Return the [x, y] coordinate for the center point of the cell that contains the specified text.  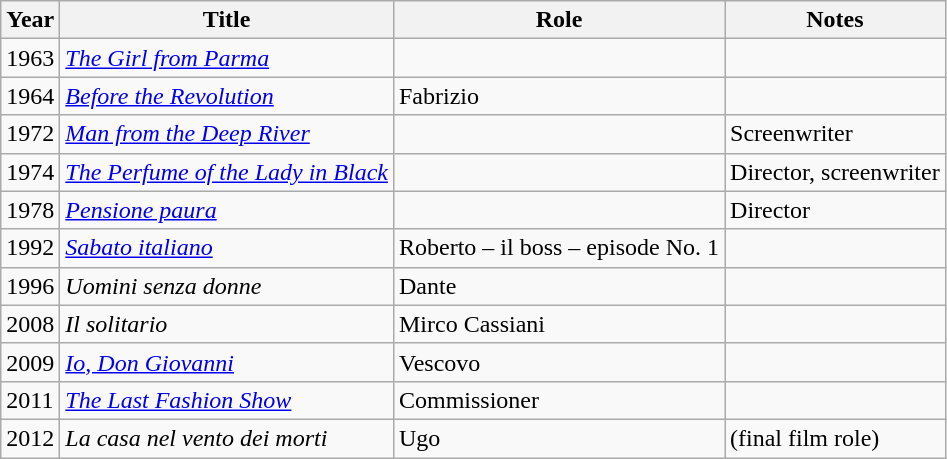
Sabato italiano [227, 248]
The Girl from Parma [227, 58]
1996 [30, 286]
2012 [30, 438]
1964 [30, 96]
2008 [30, 324]
Director, screenwriter [836, 172]
Fabrizio [558, 96]
(final film role) [836, 438]
Role [558, 20]
2011 [30, 400]
Year [30, 20]
Commissioner [558, 400]
Il solitario [227, 324]
Director [836, 210]
The Last Fashion Show [227, 400]
Mirco Cassiani [558, 324]
Title [227, 20]
Io, Don Giovanni [227, 362]
Vescovo [558, 362]
1978 [30, 210]
1963 [30, 58]
The Perfume of the Lady in Black [227, 172]
La casa nel vento dei morti [227, 438]
Screenwriter [836, 134]
2009 [30, 362]
Before the Revolution [227, 96]
Pensione paura [227, 210]
Ugo [558, 438]
Roberto – il boss – episode No. 1 [558, 248]
1974 [30, 172]
Dante [558, 286]
Notes [836, 20]
1972 [30, 134]
1992 [30, 248]
Man from the Deep River [227, 134]
Uomini senza donne [227, 286]
